Identify which cell holds the provided text, then report its [x, y] central coordinate. 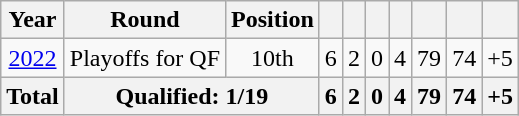
Position [273, 20]
2022 [33, 58]
10th [273, 58]
Year [33, 20]
Total [33, 96]
Playoffs for QF [144, 58]
Round [144, 20]
Qualified: 1/19 [192, 96]
